Detect which cell encompasses the target text, then output its (x, y) center coordinate. 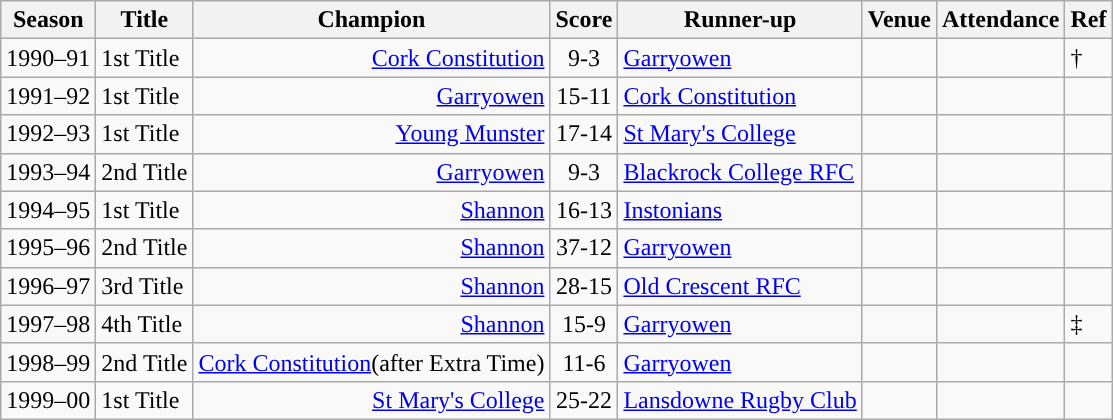
Ref (1088, 20)
4th Title (144, 324)
37-12 (584, 248)
Score (584, 20)
Runner-up (740, 20)
17-14 (584, 134)
Cork Constitution(after Extra Time) (372, 362)
1991–92 (48, 96)
Champion (372, 20)
1997–98 (48, 324)
25-22 (584, 400)
Title (144, 20)
Lansdowne Rugby Club (740, 400)
3rd Title (144, 286)
16-13 (584, 210)
† (1088, 58)
‡ (1088, 324)
15-11 (584, 96)
1992–93 (48, 134)
28-15 (584, 286)
1993–94 (48, 172)
11-6 (584, 362)
1995–96 (48, 248)
Attendance (1000, 20)
1999–00 (48, 400)
Old Crescent RFC (740, 286)
Instonians (740, 210)
Young Munster (372, 134)
1996–97 (48, 286)
Venue (899, 20)
15-9 (584, 324)
Season (48, 20)
1994–95 (48, 210)
Blackrock College RFC (740, 172)
1998–99 (48, 362)
1990–91 (48, 58)
